Identify which cell holds the provided text, then report its [X, Y] central coordinate. 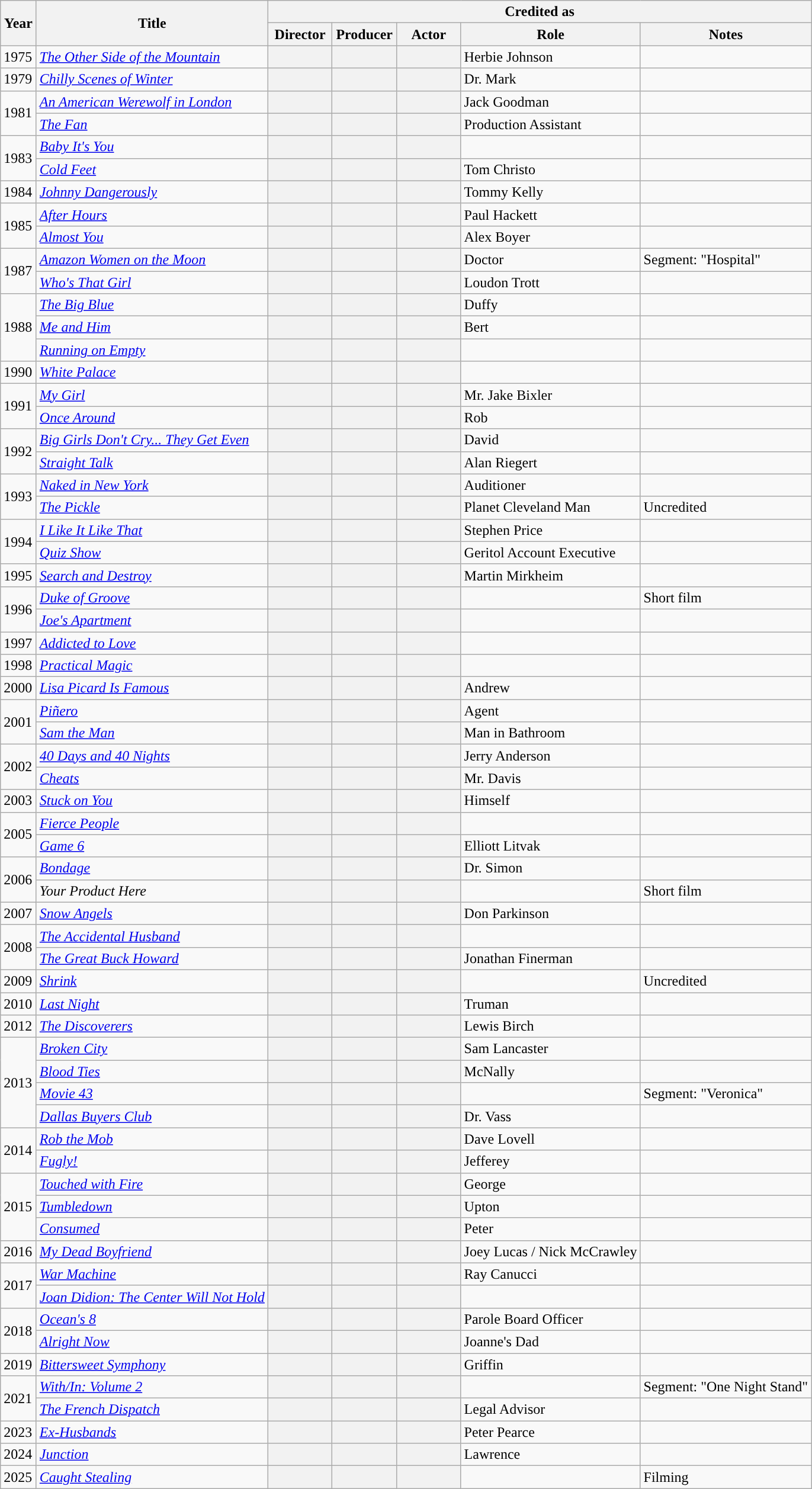
1988 [19, 328]
1994 [19, 541]
Alex Boyer [551, 237]
Fierce People [152, 823]
2009 [19, 981]
Griffin [551, 1364]
Planet Cleveland Man [551, 508]
The Pickle [152, 508]
Title [152, 23]
1998 [19, 666]
Search and Destroy [152, 575]
Caught Stealing [152, 1477]
2005 [19, 835]
I Like It Like That [152, 530]
2025 [19, 1477]
Game 6 [152, 846]
With/In: Volume 2 [152, 1387]
Elliott Litvak [551, 846]
Filming [726, 1477]
Who's That Girl [152, 283]
1990 [19, 373]
1985 [19, 226]
Credited as [539, 12]
1992 [19, 451]
Running on Empty [152, 350]
1987 [19, 271]
1981 [19, 113]
1979 [19, 79]
Naked in New York [152, 485]
Segment: "One Night Stand" [726, 1387]
Tumbledown [152, 1206]
Bondage [152, 868]
The Other Side of the Mountain [152, 57]
Almost You [152, 237]
An American Werewolf in London [152, 102]
Ocean's 8 [152, 1319]
The Accidental Husband [152, 936]
Stuck on You [152, 801]
Jefferey [551, 1161]
2003 [19, 801]
1991 [19, 406]
David [551, 440]
Year [19, 23]
Notes [726, 34]
The Fan [152, 124]
Andrew [551, 688]
2010 [19, 1004]
Peter [551, 1229]
McNally [551, 1071]
Producer [365, 34]
Ray Canucci [551, 1274]
Dr. Vass [551, 1116]
2006 [19, 880]
2013 [19, 1083]
Bittersweet Symphony [152, 1364]
The Discoverers [152, 1026]
Practical Magic [152, 666]
1975 [19, 57]
Touched with Fire [152, 1184]
Production Assistant [551, 124]
Segment: "Veronica" [726, 1094]
Agent [551, 711]
War Machine [152, 1274]
Rob [551, 418]
Big Girls Don't Cry... They Get Even [152, 440]
2007 [19, 913]
Once Around [152, 418]
Dave Lovell [551, 1139]
My Dead Boyfriend [152, 1251]
Legal Advisor [551, 1410]
Truman [551, 1004]
Bert [551, 328]
The Big Blue [152, 305]
Don Parkinson [551, 913]
2023 [19, 1432]
2008 [19, 947]
Lawrence [551, 1455]
Peter Pearce [551, 1432]
Upton [551, 1206]
Consumed [152, 1229]
1996 [19, 609]
Chilly Scenes of Winter [152, 79]
2000 [19, 688]
Quiz Show [152, 553]
2021 [19, 1398]
Alan Riegert [551, 463]
Loudon Trott [551, 283]
Martin Mirkheim [551, 575]
2012 [19, 1026]
Dallas Buyers Club [152, 1116]
White Palace [152, 373]
2017 [19, 1285]
Piñero [152, 711]
Shrink [152, 981]
Himself [551, 801]
Jerry Anderson [551, 756]
Dr. Mark [551, 79]
1983 [19, 158]
Lisa Picard Is Famous [152, 688]
Sam Lancaster [551, 1049]
Last Night [152, 1004]
Dr. Simon [551, 868]
Role [551, 34]
Broken City [152, 1049]
Mr. Davis [551, 778]
Actor [429, 34]
2016 [19, 1251]
2018 [19, 1330]
Doctor [551, 259]
2002 [19, 767]
George [551, 1184]
Jack Goodman [551, 102]
40 Days and 40 Nights [152, 756]
Auditioner [551, 485]
Paul Hackett [551, 214]
Duke of Groove [152, 598]
Joe's Apartment [152, 620]
Movie 43 [152, 1094]
Johnny Dangerously [152, 192]
2014 [19, 1150]
Jonathan Finerman [551, 958]
Blood Ties [152, 1071]
Ex-Husbands [152, 1432]
1984 [19, 192]
Rob the Mob [152, 1139]
Parole Board Officer [551, 1319]
2015 [19, 1206]
1997 [19, 643]
Duffy [551, 305]
Your Product Here [152, 891]
Joey Lucas / Nick McCrawley [551, 1251]
Tom Christo [551, 169]
Tommy Kelly [551, 192]
Cold Feet [152, 169]
1993 [19, 496]
2024 [19, 1455]
Joan Didion: The Center Will Not Hold [152, 1297]
Herbie Johnson [551, 57]
Stephen Price [551, 530]
Addicted to Love [152, 643]
2019 [19, 1364]
Sam the Man [152, 733]
Director [300, 34]
Segment: "Hospital" [726, 259]
1995 [19, 575]
Straight Talk [152, 463]
My Girl [152, 395]
Alright Now [152, 1342]
Snow Angels [152, 913]
Cheats [152, 778]
The Great Buck Howard [152, 958]
Junction [152, 1455]
Geritol Account Executive [551, 553]
Lewis Birch [551, 1026]
Man in Bathroom [551, 733]
2001 [19, 722]
After Hours [152, 214]
Me and Him [152, 328]
Baby It's You [152, 147]
Fugly! [152, 1161]
Amazon Women on the Moon [152, 259]
Joanne's Dad [551, 1342]
The French Dispatch [152, 1410]
Mr. Jake Bixler [551, 395]
